Output the (x, y) coordinate of the center of the cell containing the given text.  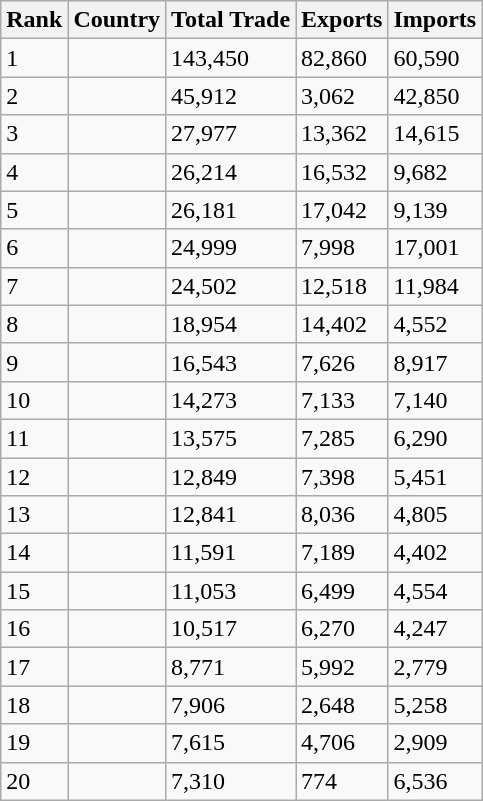
13,362 (342, 134)
4,552 (435, 324)
4,247 (435, 629)
2,648 (342, 705)
14,273 (231, 400)
6,270 (342, 629)
8,917 (435, 362)
2,909 (435, 743)
8,036 (342, 515)
11 (34, 438)
13,575 (231, 438)
7,310 (231, 781)
6,290 (435, 438)
11,984 (435, 286)
7,285 (342, 438)
17,042 (342, 210)
774 (342, 781)
4,706 (342, 743)
3,062 (342, 96)
6,536 (435, 781)
5,451 (435, 477)
7,615 (231, 743)
5,258 (435, 705)
19 (34, 743)
8 (34, 324)
Total Trade (231, 20)
12,841 (231, 515)
4 (34, 172)
4,554 (435, 591)
143,450 (231, 58)
60,590 (435, 58)
2,779 (435, 667)
6 (34, 248)
11,053 (231, 591)
1 (34, 58)
7,998 (342, 248)
24,999 (231, 248)
14,615 (435, 134)
20 (34, 781)
Exports (342, 20)
17 (34, 667)
42,850 (435, 96)
18,954 (231, 324)
26,181 (231, 210)
7,626 (342, 362)
12,518 (342, 286)
16 (34, 629)
6,499 (342, 591)
7,133 (342, 400)
13 (34, 515)
16,543 (231, 362)
3 (34, 134)
5,992 (342, 667)
7,398 (342, 477)
Imports (435, 20)
2 (34, 96)
4,805 (435, 515)
14 (34, 553)
7 (34, 286)
16,532 (342, 172)
26,214 (231, 172)
5 (34, 210)
82,860 (342, 58)
18 (34, 705)
14,402 (342, 324)
Country (117, 20)
4,402 (435, 553)
12,849 (231, 477)
7,906 (231, 705)
24,502 (231, 286)
10 (34, 400)
7,189 (342, 553)
8,771 (231, 667)
7,140 (435, 400)
10,517 (231, 629)
15 (34, 591)
11,591 (231, 553)
45,912 (231, 96)
12 (34, 477)
27,977 (231, 134)
9 (34, 362)
17,001 (435, 248)
9,139 (435, 210)
9,682 (435, 172)
Rank (34, 20)
